Output the (x, y) coordinate of the center of the cell containing the given text.  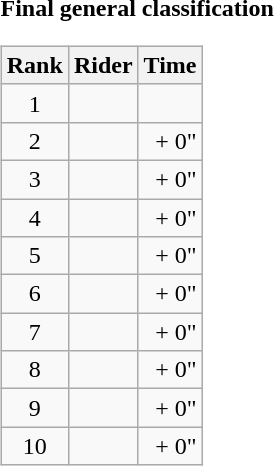
9 (34, 408)
8 (34, 370)
6 (34, 294)
Rider (103, 65)
5 (34, 256)
Time (170, 65)
4 (34, 217)
10 (34, 446)
Rank (34, 65)
1 (34, 103)
2 (34, 141)
7 (34, 332)
3 (34, 179)
